Search for the cell housing the specified text and yield its [X, Y] center coordinate. 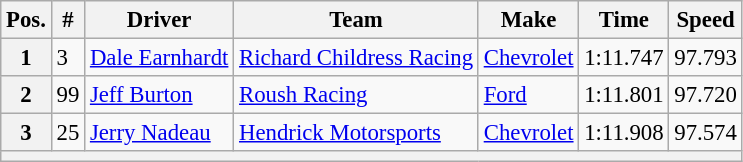
Speed [706, 20]
Jeff Burton [160, 95]
Ford [528, 95]
2 [26, 95]
Time [624, 20]
Make [528, 20]
97.793 [706, 58]
Richard Childress Racing [356, 58]
Team [356, 20]
97.574 [706, 133]
Dale Earnhardt [160, 58]
Hendrick Motorsports [356, 133]
1 [26, 58]
1:11.908 [624, 133]
1:11.801 [624, 95]
# [68, 20]
99 [68, 95]
Jerry Nadeau [160, 133]
Pos. [26, 20]
97.720 [706, 95]
1:11.747 [624, 58]
25 [68, 133]
Driver [160, 20]
Roush Racing [356, 95]
